For the text-containing cell, return its midpoint in [x, y] coordinate format. 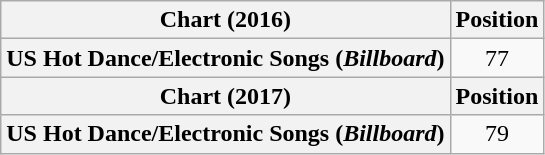
Chart (2016) [226, 20]
77 [497, 58]
Chart (2017) [226, 96]
79 [497, 134]
